Return the [X, Y] coordinate for the center point of the cell that contains the specified text.  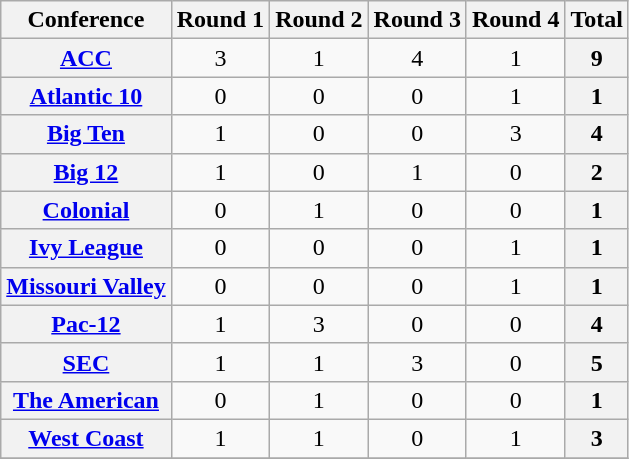
Colonial [86, 210]
Round 3 [417, 20]
The American [86, 400]
9 [597, 58]
SEC [86, 362]
Missouri Valley [86, 286]
2 [597, 172]
Pac-12 [86, 324]
Conference [86, 20]
Big Ten [86, 134]
5 [597, 362]
ACC [86, 58]
Ivy League [86, 248]
Total [597, 20]
Round 2 [319, 20]
West Coast [86, 438]
Round 1 [220, 20]
Big 12 [86, 172]
Atlantic 10 [86, 96]
Round 4 [515, 20]
